Pinpoint the cell where the given text exists, returning its [X, Y] midpoint coordinate. 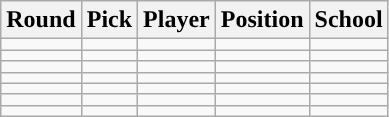
Position [262, 20]
School [348, 20]
Player [177, 20]
Round [41, 20]
Pick [109, 20]
